Locate the cell with the specified text and output its [X, Y] center coordinate. 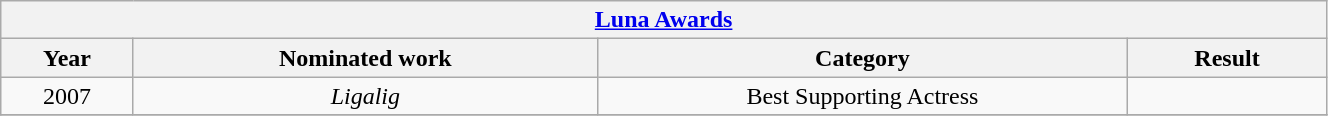
Luna Awards [664, 20]
Best Supporting Actress [862, 96]
2007 [68, 96]
Nominated work [365, 58]
Result [1228, 58]
Year [68, 58]
Ligalig [365, 96]
Category [862, 58]
